Search for the cell housing the specified text and yield its (x, y) center coordinate. 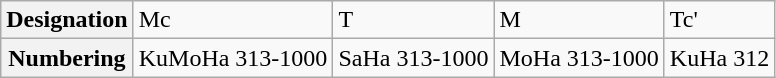
T (414, 20)
KuHa 312 (719, 58)
Numbering (67, 58)
Designation (67, 20)
Tc' (719, 20)
Mc (233, 20)
KuMoHa 313-1000 (233, 58)
MoHa 313-1000 (579, 58)
SaHa 313-1000 (414, 58)
M (579, 20)
